Scan for the cell matching the given text and deliver its [x, y] coordinate at center. 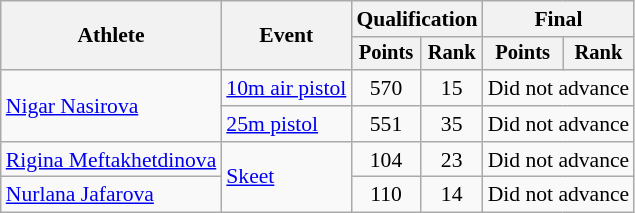
Athlete [112, 36]
14 [452, 195]
Qualification [416, 19]
10m air pistol [286, 88]
25m pistol [286, 124]
Nurlana Jafarova [112, 195]
23 [452, 160]
Rigina Meftakhetdinova [112, 160]
Nigar Nasirova [112, 106]
Event [286, 36]
551 [386, 124]
Skeet [286, 178]
110 [386, 195]
104 [386, 160]
35 [452, 124]
Final [559, 19]
15 [452, 88]
570 [386, 88]
